Return (x, y) of the center of cell containing provided text 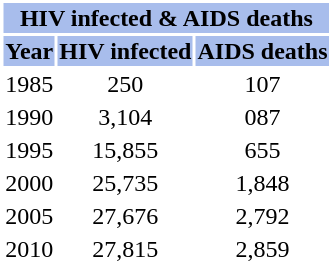
2010 (30, 249)
AIDS deaths (262, 51)
25,735 (126, 183)
HIV infected & AIDS deaths (166, 18)
250 (126, 84)
2,859 (262, 249)
27,676 (126, 216)
3,104 (126, 117)
27,815 (126, 249)
2,792 (262, 216)
1,848 (262, 183)
1990 (30, 117)
15,855 (126, 150)
1985 (30, 84)
Year (30, 51)
2000 (30, 183)
1995 (30, 150)
HIV infected (126, 51)
655 (262, 150)
107 (262, 84)
087 (262, 117)
2005 (30, 216)
